From the cell containing the given text, extract its center point as [x, y] coordinate. 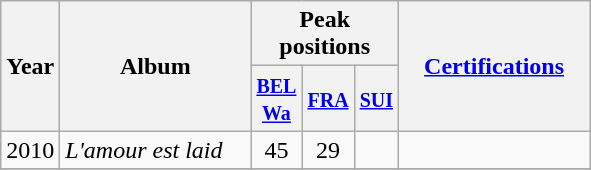
BEL Wa [276, 98]
L'amour est laid [156, 150]
Year [30, 66]
Peak positions [325, 34]
Album [156, 66]
Certifications [494, 66]
29 [328, 150]
45 [276, 150]
SUI [376, 98]
2010 [30, 150]
FRA [328, 98]
